Return the (x, y) coordinate for the center point of the cell that contains the specified text.  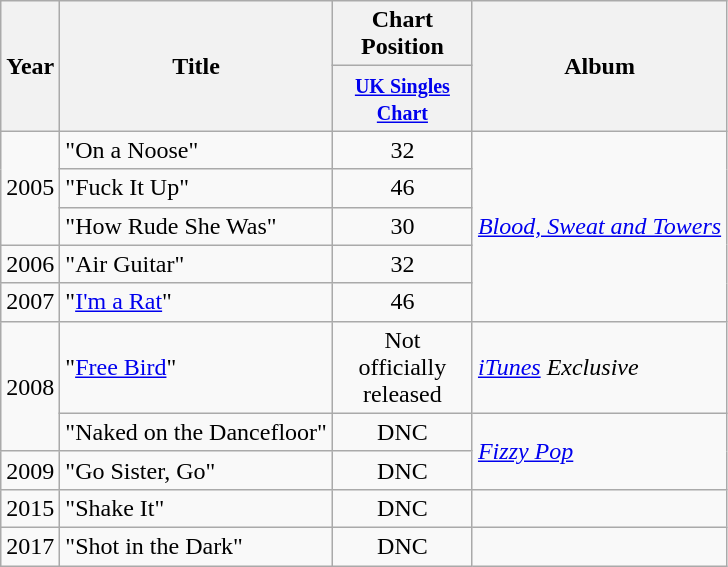
Year (30, 66)
Title (196, 66)
"Go Sister, Go" (196, 470)
2017 (30, 546)
Fizzy Pop (599, 451)
Blood, Sweat and Towers (599, 226)
2006 (30, 264)
30 (402, 226)
"How Rude She Was" (196, 226)
"Naked on the Dancefloor" (196, 432)
UK Singles Chart (402, 98)
2009 (30, 470)
2015 (30, 508)
iTunes Exclusive (599, 367)
2007 (30, 302)
2005 (30, 188)
Chart Position (402, 34)
"Shot in the Dark" (196, 546)
"Free Bird" (196, 367)
"I'm a Rat" (196, 302)
"Air Guitar" (196, 264)
Album (599, 66)
"Shake It" (196, 508)
Not officially released (402, 367)
2008 (30, 386)
"Fuck It Up" (196, 188)
"On a Noose" (196, 150)
